Identify which cell holds the provided text, then report its (X, Y) central coordinate. 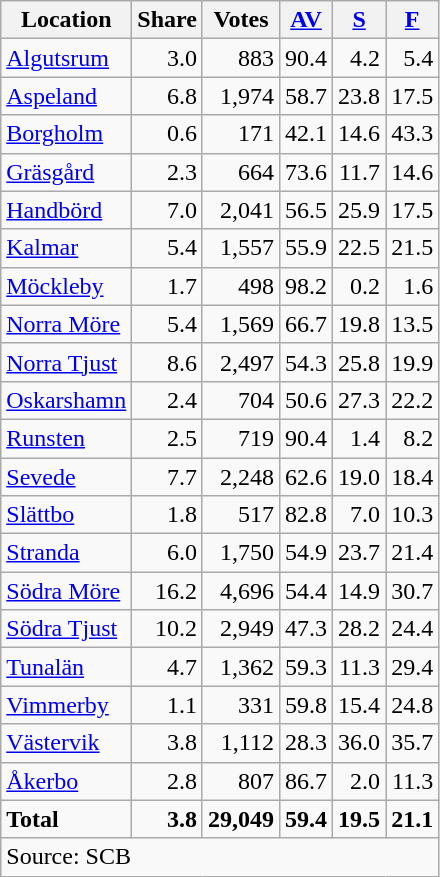
Norra Möre (66, 324)
Location (66, 20)
Stranda (66, 553)
Västervik (66, 743)
59.8 (306, 705)
23.7 (360, 553)
Oskarshamn (66, 400)
Kalmar (66, 248)
Gräsgård (66, 172)
AV (306, 20)
Votes (240, 20)
Södra Möre (66, 591)
1.1 (168, 705)
8.6 (168, 362)
86.7 (306, 781)
27.3 (360, 400)
58.7 (306, 96)
2,041 (240, 210)
0.6 (168, 134)
10.2 (168, 629)
Borgholm (66, 134)
47.3 (306, 629)
59.4 (306, 819)
29,049 (240, 819)
Södra Tjust (66, 629)
22.2 (412, 400)
2.8 (168, 781)
28.2 (360, 629)
42.1 (306, 134)
Möckleby (66, 286)
664 (240, 172)
S (360, 20)
2.0 (360, 781)
21.4 (412, 553)
Runsten (66, 438)
73.6 (306, 172)
62.6 (306, 477)
21.1 (412, 819)
Vimmerby (66, 705)
Handbörd (66, 210)
16.2 (168, 591)
25.8 (360, 362)
21.5 (412, 248)
98.2 (306, 286)
1.4 (360, 438)
0.2 (360, 286)
1.6 (412, 286)
517 (240, 515)
28.3 (306, 743)
719 (240, 438)
4.2 (360, 58)
54.9 (306, 553)
Norra Tjust (66, 362)
1,112 (240, 743)
807 (240, 781)
66.7 (306, 324)
2,497 (240, 362)
2.3 (168, 172)
Share (168, 20)
24.8 (412, 705)
19.0 (360, 477)
6.0 (168, 553)
1.7 (168, 286)
29.4 (412, 667)
25.9 (360, 210)
Algutsrum (66, 58)
19.5 (360, 819)
883 (240, 58)
35.7 (412, 743)
43.3 (412, 134)
7.7 (168, 477)
1.8 (168, 515)
Aspeland (66, 96)
59.3 (306, 667)
Slättbo (66, 515)
4,696 (240, 591)
4.7 (168, 667)
1,750 (240, 553)
19.8 (360, 324)
23.8 (360, 96)
24.4 (412, 629)
8.2 (412, 438)
Sevede (66, 477)
22.5 (360, 248)
704 (240, 400)
2,248 (240, 477)
50.6 (306, 400)
36.0 (360, 743)
14.9 (360, 591)
2.5 (168, 438)
15.4 (360, 705)
10.3 (412, 515)
2.4 (168, 400)
Source: SCB (220, 857)
Total (66, 819)
1,569 (240, 324)
18.4 (412, 477)
F (412, 20)
Tunalän (66, 667)
54.3 (306, 362)
1,557 (240, 248)
13.5 (412, 324)
498 (240, 286)
171 (240, 134)
331 (240, 705)
Åkerbo (66, 781)
1,974 (240, 96)
6.8 (168, 96)
2,949 (240, 629)
82.8 (306, 515)
54.4 (306, 591)
1,362 (240, 667)
3.0 (168, 58)
30.7 (412, 591)
55.9 (306, 248)
11.7 (360, 172)
56.5 (306, 210)
19.9 (412, 362)
